From the cell containing the given text, extract its center point as (X, Y) coordinate. 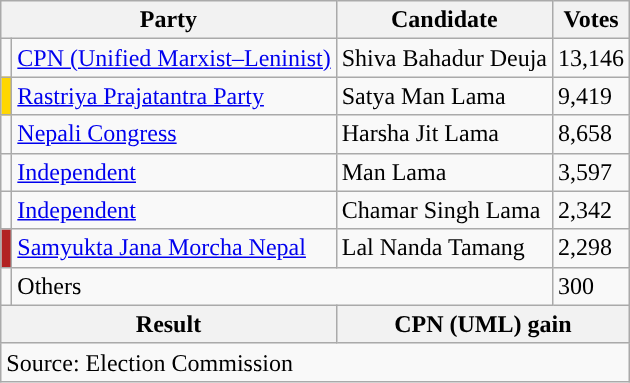
Samyukta Jana Morcha Nepal (174, 248)
Chamar Singh Lama (444, 210)
Shiva Bahadur Deuja (444, 58)
Rastriya Prajatantra Party (174, 96)
Votes (592, 20)
Man Lama (444, 172)
CPN (Unified Marxist–Leninist) (174, 58)
Party (168, 20)
8,658 (592, 134)
300 (592, 286)
9,419 (592, 96)
Satya Man Lama (444, 96)
Harsha Jit Lama (444, 134)
Source: Election Commission (316, 362)
Candidate (444, 20)
Others (282, 286)
Lal Nanda Tamang (444, 248)
2,342 (592, 210)
Result (168, 324)
Nepali Congress (174, 134)
CPN (UML) gain (482, 324)
13,146 (592, 58)
2,298 (592, 248)
3,597 (592, 172)
